Provide the [X, Y] coordinate of the cell's center where the given text is located.  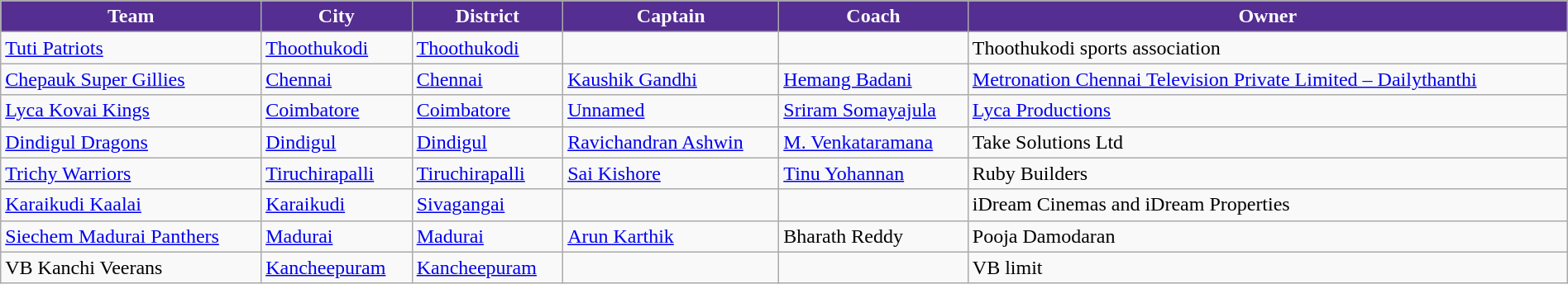
Dindigul Dragons [131, 142]
Bharath Reddy [873, 236]
Pooja Damodaran [1267, 236]
Lyca Productions [1267, 111]
Captain [672, 17]
Ruby Builders [1267, 173]
Lyca Kovai Kings [131, 111]
Sriram Somayajula [873, 111]
Trichy Warriors [131, 173]
City [337, 17]
Sai Kishore [672, 173]
District [488, 17]
Karaikudi [337, 205]
Hemang Badani [873, 79]
Tuti Patriots [131, 48]
VB Kanchi Veerans [131, 267]
Tinu Yohannan [873, 173]
Siechem Madurai Panthers [131, 236]
Team [131, 17]
M. Venkataramana [873, 142]
Thoothukodi sports association [1267, 48]
Coach [873, 17]
iDream Cinemas and iDream Properties [1267, 205]
Kaushik Gandhi [672, 79]
VB limit [1267, 267]
Sivagangai [488, 205]
Take Solutions Ltd [1267, 142]
Metronation Chennai Television Private Limited – Dailythanthi [1267, 79]
Arun Karthik [672, 236]
Owner [1267, 17]
Ravichandran Ashwin [672, 142]
Unnamed [672, 111]
Chepauk Super Gillies [131, 79]
Karaikudi Kaalai [131, 205]
